Provide the [x, y] coordinate of the cell's center where the given text is located.  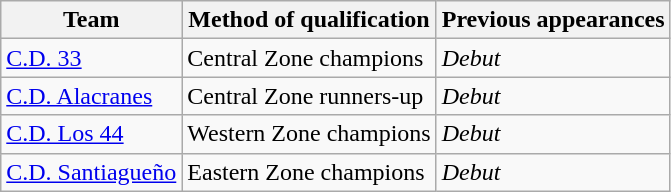
C.D. Los 44 [92, 134]
Central Zone champions [309, 58]
Central Zone runners-up [309, 96]
Eastern Zone champions [309, 172]
Western Zone champions [309, 134]
Team [92, 20]
C.D. 33 [92, 58]
C.D. Alacranes [92, 96]
Previous appearances [553, 20]
Method of qualification [309, 20]
C.D. Santiagueño [92, 172]
